Extract the [x, y] coordinate from the center of the cell holding the provided text.  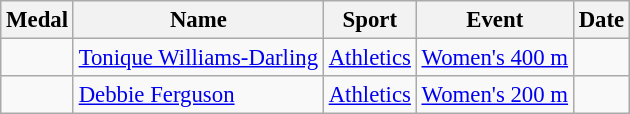
Women's 200 m [494, 95]
Women's 400 m [494, 58]
Debbie Ferguson [198, 95]
Sport [370, 20]
Name [198, 20]
Medal [38, 20]
Tonique Williams-Darling [198, 58]
Date [601, 20]
Event [494, 20]
